Find where the given text appears and provide that cell's center as [X, Y] coordinate. 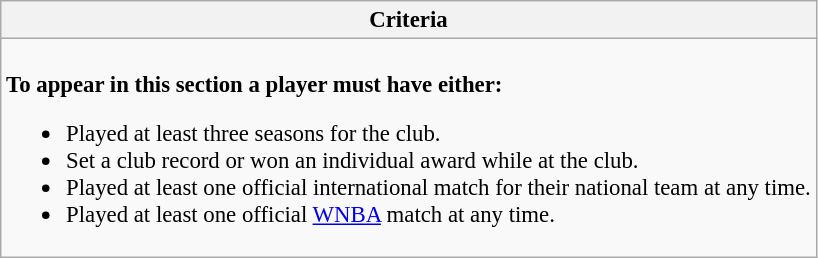
Criteria [408, 20]
